Return [x, y] of the center of cell containing provided text 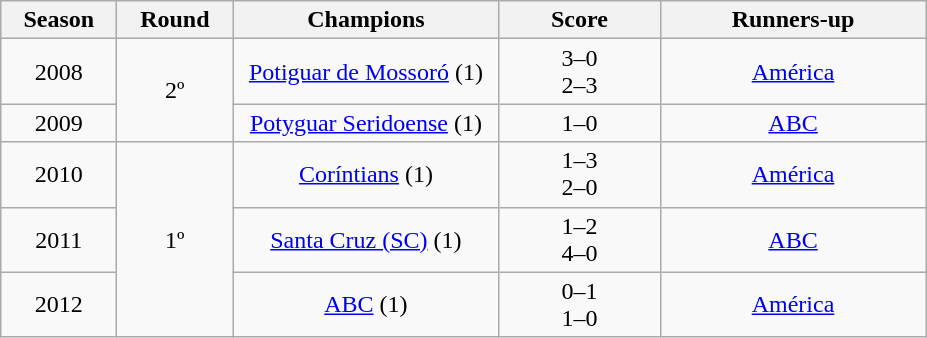
Coríntians (1) [366, 174]
1–0 [580, 123]
Score [580, 20]
2012 [59, 304]
1–24–0 [580, 240]
Champions [366, 20]
1º [175, 240]
ABC (1) [366, 304]
3–02–3 [580, 72]
Season [59, 20]
2008 [59, 72]
Potyguar Seridoense (1) [366, 123]
Runners-up [793, 20]
2010 [59, 174]
2º [175, 90]
2009 [59, 123]
0–11–0 [580, 304]
2011 [59, 240]
Santa Cruz (SC) (1) [366, 240]
Potiguar de Mossoró (1) [366, 72]
Round [175, 20]
1–32–0 [580, 174]
